From the cell containing the given text, extract its center point as (x, y) coordinate. 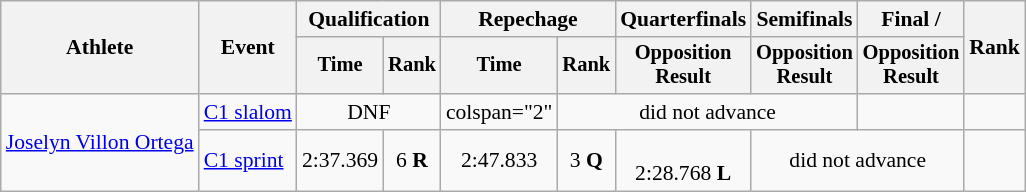
Athlete (100, 48)
2:28.768 L (683, 160)
DNF (369, 112)
2:47.833 (500, 160)
Quarterfinals (683, 19)
3 Q (586, 160)
colspan="2" (500, 112)
Event (248, 48)
C1 sprint (248, 160)
6 R (412, 160)
Qualification (369, 19)
Final / (912, 19)
C1 slalom (248, 112)
Semifinals (804, 19)
Repechage (528, 19)
Joselyn Villon Ortega (100, 142)
2:37.369 (340, 160)
